Determine the (x, y) coordinate at the center of the cell enclosing the given text.  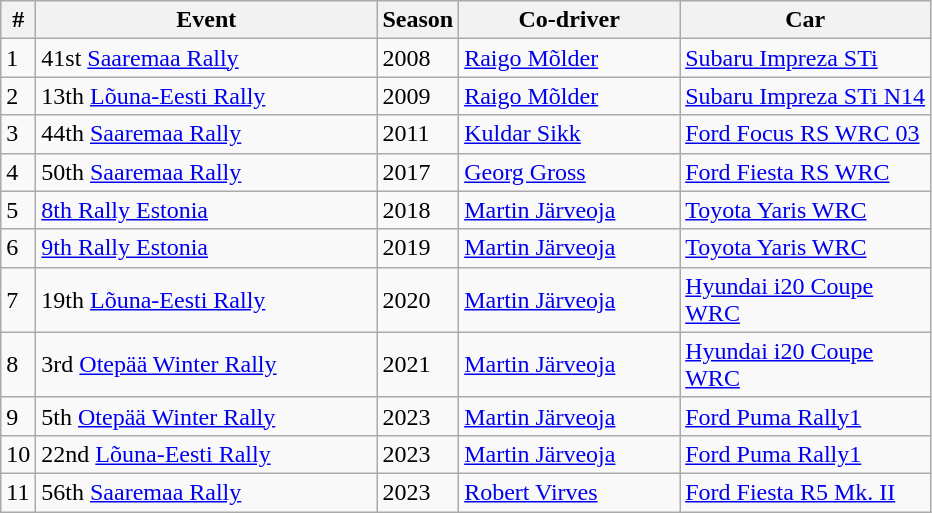
10 (18, 454)
22nd Lõuna-Eesti Rally (206, 454)
# (18, 20)
56th Saaremaa Rally (206, 492)
Co-driver (570, 20)
6 (18, 248)
3 (18, 134)
Ford Fiesta RS WRC (806, 172)
2011 (418, 134)
7 (18, 300)
Subaru Impreza STi (806, 58)
2018 (418, 210)
Robert Virves (570, 492)
2009 (418, 96)
Subaru Impreza STi N14 (806, 96)
44th Saaremaa Rally (206, 134)
Event (206, 20)
9th Rally Estonia (206, 248)
4 (18, 172)
2021 (418, 364)
2008 (418, 58)
5 (18, 210)
2017 (418, 172)
5th Otepää Winter Rally (206, 416)
2019 (418, 248)
Ford Focus RS WRC 03 (806, 134)
Season (418, 20)
11 (18, 492)
2 (18, 96)
50th Saaremaa Rally (206, 172)
41st Saaremaa Rally (206, 58)
8th Rally Estonia (206, 210)
Georg Gross (570, 172)
9 (18, 416)
1 (18, 58)
2020 (418, 300)
13th Lõuna-Eesti Rally (206, 96)
19th Lõuna-Eesti Rally (206, 300)
8 (18, 364)
Car (806, 20)
Kuldar Sikk (570, 134)
Ford Fiesta R5 Mk. II (806, 492)
3rd Otepää Winter Rally (206, 364)
